Return the (X, Y) coordinate for the center point of the cell that contains the specified text.  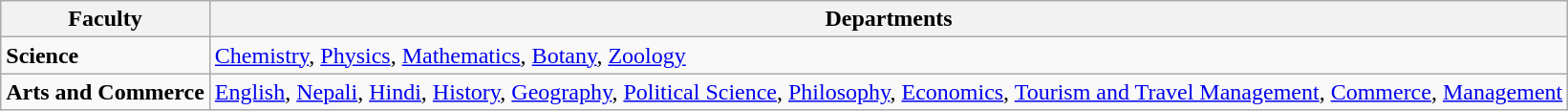
Departments (889, 19)
English, Nepali, Hindi, History, Geography, Political Science, Philosophy, Economics, Tourism and Travel Management, Commerce, Management (889, 92)
Arts and Commerce (105, 92)
Science (105, 55)
Faculty (105, 19)
Chemistry, Physics, Mathematics, Botany, Zoology (889, 55)
